From the cell containing the given text, extract its center point as [X, Y] coordinate. 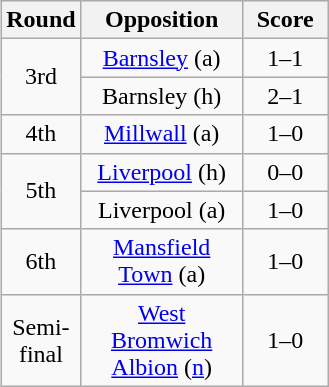
Liverpool (a) [162, 210]
1–1 [285, 58]
4th [41, 134]
Opposition [162, 20]
Liverpool (h) [162, 172]
Semi-final [41, 340]
Barnsley (a) [162, 58]
Score [285, 20]
Millwall (a) [162, 134]
Round [41, 20]
3rd [41, 77]
West Bromwich Albion (n) [162, 340]
2–1 [285, 96]
Barnsley (h) [162, 96]
6th [41, 262]
0–0 [285, 172]
Mansfield Town (a) [162, 262]
5th [41, 191]
